Capture the cell that displays the provided text and extract its (X, Y) central coordinate. 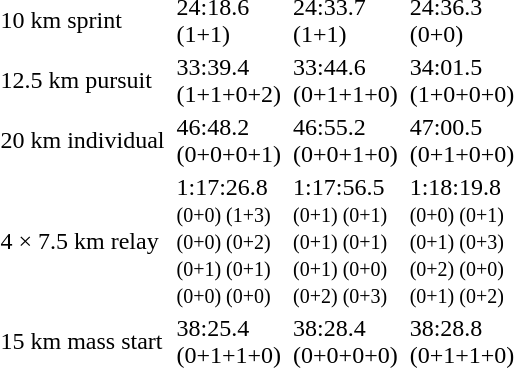
1:17:26.8(0+0) (1+3)(0+0) (0+2)(0+1) (0+1)(0+0) (0+0) (229, 241)
46:55.2(0+0+1+0) (346, 140)
46:48.2(0+0+0+1) (229, 140)
1:17:56.5(0+1) (0+1)(0+1) (0+1)(0+1) (0+0)(0+2) (0+3) (346, 241)
33:44.6(0+1+1+0) (346, 80)
33:39.4(1+1+0+2) (229, 80)
